Capture the cell that displays the provided text and extract its (x, y) central coordinate. 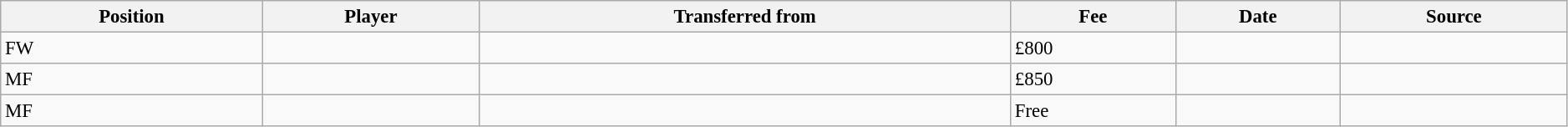
FW (132, 48)
£850 (1093, 79)
Fee (1093, 17)
Source (1454, 17)
Position (132, 17)
Player (371, 17)
£800 (1093, 48)
Free (1093, 111)
Date (1258, 17)
Transferred from (745, 17)
